Search for the cell housing the specified text and yield its (x, y) center coordinate. 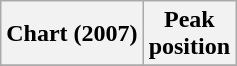
Peakposition (189, 34)
Chart (2007) (72, 34)
